Find where the given text appears and provide that cell's center as (x, y) coordinate. 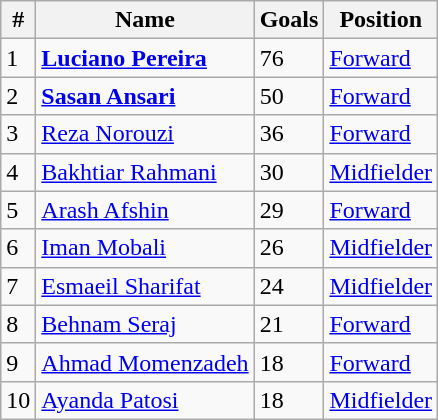
Ahmad Momenzadeh (145, 362)
8 (18, 324)
Goals (289, 20)
Reza Norouzi (145, 134)
29 (289, 210)
3 (18, 134)
50 (289, 96)
6 (18, 248)
Bakhtiar Rahmani (145, 172)
36 (289, 134)
24 (289, 286)
76 (289, 58)
7 (18, 286)
Behnam Seraj (145, 324)
Ayanda Patosi (145, 400)
21 (289, 324)
# (18, 20)
Position (381, 20)
1 (18, 58)
Luciano Pereira (145, 58)
Arash Afshin (145, 210)
2 (18, 96)
26 (289, 248)
10 (18, 400)
5 (18, 210)
Esmaeil Sharifat (145, 286)
9 (18, 362)
4 (18, 172)
Name (145, 20)
Sasan Ansari (145, 96)
Iman Mobali (145, 248)
30 (289, 172)
